Provide the [x, y] coordinate of the cell's center where the given text is located.  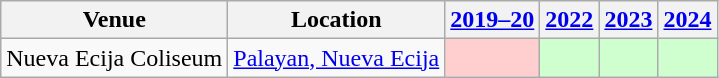
Venue [114, 20]
Location [336, 20]
2022 [570, 20]
2019–20 [492, 20]
Palayan, Nueva Ecija [336, 58]
Nueva Ecija Coliseum [114, 58]
2024 [688, 20]
2023 [628, 20]
